From the cell containing the given text, extract its center point as [X, Y] coordinate. 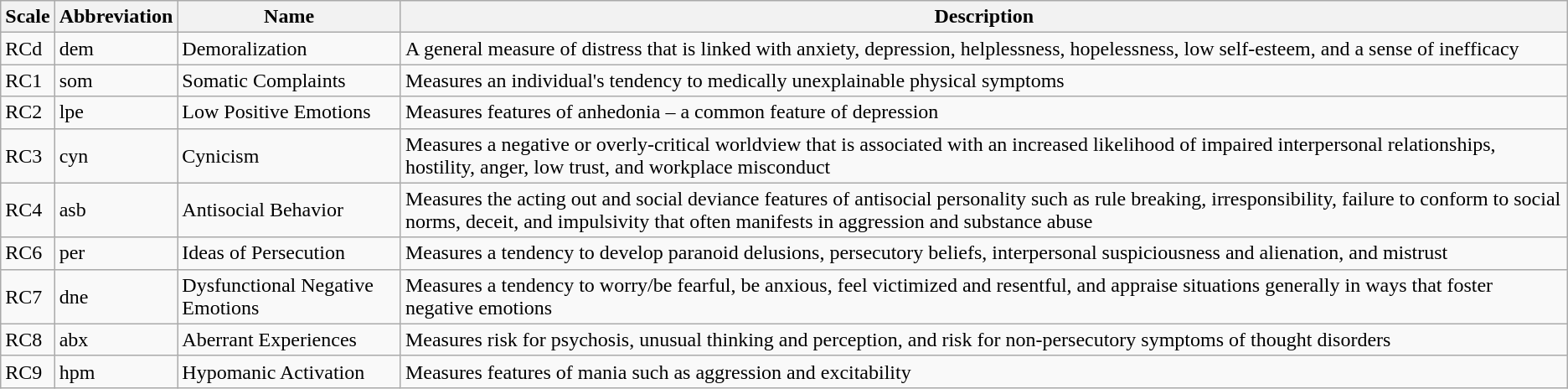
dne [116, 297]
A general measure of distress that is linked with anxiety, depression, helplessness, hopelessness, low self-esteem, and a sense of inefficacy [983, 49]
Measures features of mania such as aggression and excitability [983, 371]
RC6 [28, 253]
abx [116, 340]
Dysfunctional Negative Emotions [290, 297]
lpe [116, 112]
Hypomanic Activation [290, 371]
Scale [28, 17]
per [116, 253]
Ideas of Persecution [290, 253]
Aberrant Experiences [290, 340]
Name [290, 17]
cyn [116, 156]
Description [983, 17]
Somatic Complaints [290, 80]
dem [116, 49]
som [116, 80]
Measures features of anhedonia – a common feature of depression [983, 112]
Measures a tendency to develop paranoid delusions, persecutory beliefs, interpersonal suspiciousness and alienation, and mistrust [983, 253]
RC2 [28, 112]
RC9 [28, 371]
Demoralization [290, 49]
hpm [116, 371]
Low Positive Emotions [290, 112]
Antisocial Behavior [290, 210]
RC8 [28, 340]
RCd [28, 49]
RC1 [28, 80]
Measures an individual's tendency to medically unexplainable physical symptoms [983, 80]
RC7 [28, 297]
Measures risk for psychosis, unusual thinking and perception, and risk for non-persecutory symptoms of thought disorders [983, 340]
Abbreviation [116, 17]
RC4 [28, 210]
Cynicism [290, 156]
asb [116, 210]
RC3 [28, 156]
